Extract the (x, y) coordinate from the center of the cell holding the provided text.  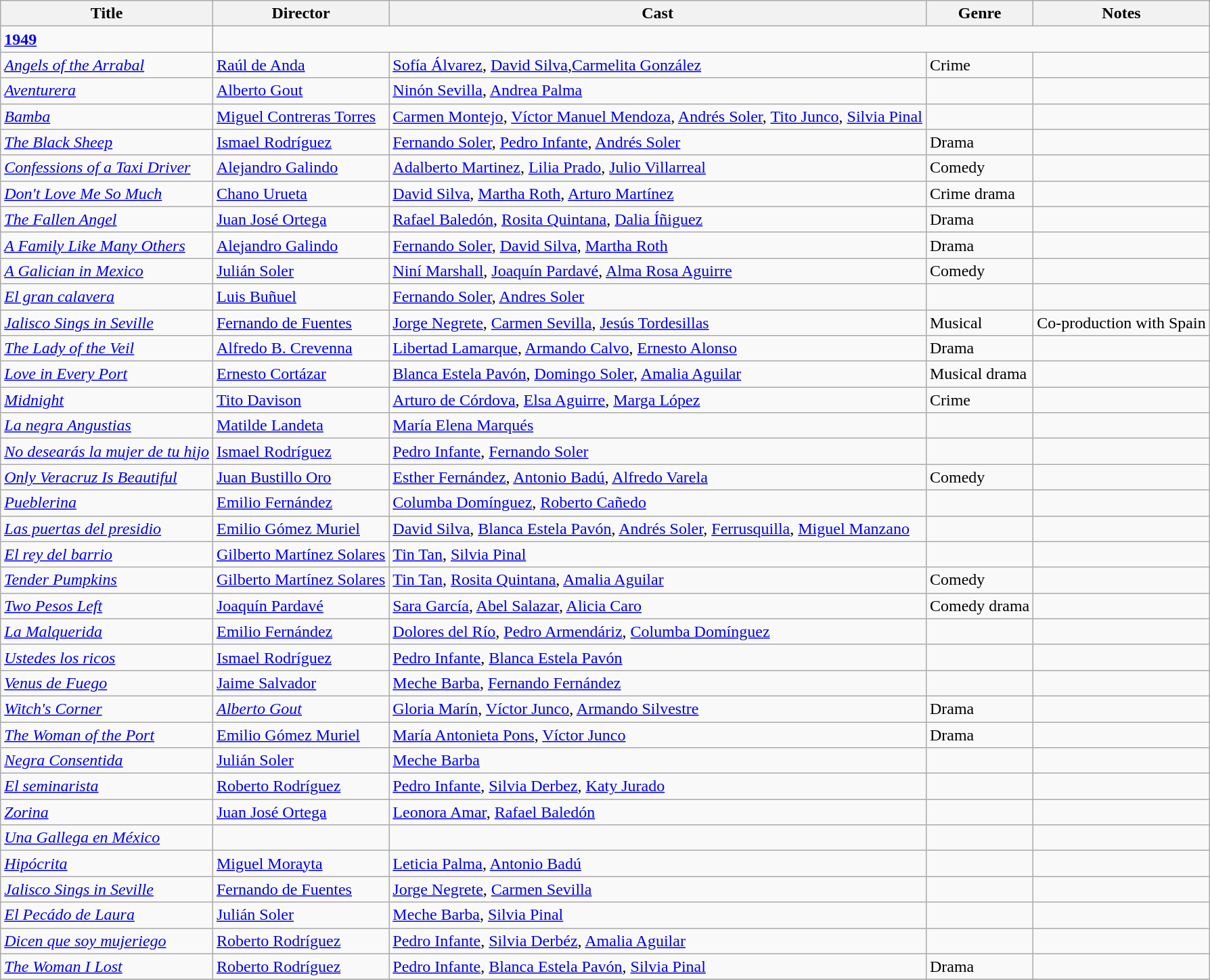
Ninón Sevilla, Andrea Palma (658, 91)
Meche Barba (658, 761)
Pedro Infante, Silvia Derbéz, Amalia Aguilar (658, 941)
Blanca Estela Pavón, Domingo Soler, Amalia Aguilar (658, 374)
Una Gallega en México (107, 838)
Two Pesos Left (107, 606)
Tender Pumpkins (107, 580)
Love in Every Port (107, 374)
Director (300, 14)
The Woman I Lost (107, 966)
Aventurera (107, 91)
Chano Urueta (300, 194)
El seminarista (107, 786)
Notes (1121, 14)
Venus de Fuego (107, 683)
Pedro Infante, Blanca Estela Pavón, Silvia Pinal (658, 966)
Luis Buñuel (300, 296)
Ernesto Cortázar (300, 374)
El rey del barrio (107, 554)
Columba Domínguez, Roberto Cañedo (658, 503)
Only Veracruz Is Beautiful (107, 477)
Pueblerina (107, 503)
The Fallen Angel (107, 219)
Musical (979, 323)
Fernando Soler, David Silva, Martha Roth (658, 245)
Title (107, 14)
María Antonieta Pons, Víctor Junco (658, 734)
Musical drama (979, 374)
Leonora Amar, Rafael Baledón (658, 812)
Crime drama (979, 194)
David Silva, Blanca Estela Pavón, Andrés Soler, Ferrusquilla, Miguel Manzano (658, 529)
Jorge Negrete, Carmen Sevilla (658, 889)
Las puertas del presidio (107, 529)
Witch's Corner (107, 709)
Fernando Soler, Pedro Infante, Andrés Soler (658, 142)
La Malquerida (107, 631)
A Family Like Many Others (107, 245)
Tin Tan, Rosita Quintana, Amalia Aguilar (658, 580)
1949 (107, 39)
Don't Love Me So Much (107, 194)
Pedro Infante, Silvia Derbez, Katy Jurado (658, 786)
Esther Fernández, Antonio Badú, Alfredo Varela (658, 477)
Carmen Montejo, Víctor Manuel Mendoza, Andrés Soler, Tito Junco, Silvia Pinal (658, 116)
Libertad Lamarque, Armando Calvo, Ernesto Alonso (658, 349)
Zorina (107, 812)
The Black Sheep (107, 142)
Comedy drama (979, 606)
Jaime Salvador (300, 683)
Co-production with Spain (1121, 323)
El gran calavera (107, 296)
Pedro Infante, Fernando Soler (658, 451)
Midnight (107, 400)
Raúl de Anda (300, 65)
No desearás la mujer de tu hijo (107, 451)
Niní Marshall, Joaquín Pardavé, Alma Rosa Aguirre (658, 271)
La negra Angustias (107, 426)
Sofía Álvarez, David Silva,Carmelita González (658, 65)
Arturo de Córdova, Elsa Aguirre, Marga López (658, 400)
A Galician in Mexico (107, 271)
Cast (658, 14)
Sara García, Abel Salazar, Alicia Caro (658, 606)
Fernando Soler, Andres Soler (658, 296)
Negra Consentida (107, 761)
Joaquín Pardavé (300, 606)
Pedro Infante, Blanca Estela Pavón (658, 657)
El Pecádo de Laura (107, 915)
David Silva, Martha Roth, Arturo Martínez (658, 194)
Genre (979, 14)
Dicen que soy mujeriego (107, 941)
Matilde Landeta (300, 426)
The Lady of the Veil (107, 349)
Meche Barba, Fernando Fernández (658, 683)
Tin Tan, Silvia Pinal (658, 554)
Bamba (107, 116)
Alfredo B. Crevenna (300, 349)
Rafael Baledón, Rosita Quintana, Dalia Íñiguez (658, 219)
Miguel Morayta (300, 864)
Miguel Contreras Torres (300, 116)
Leticia Palma, Antonio Badú (658, 864)
Angels of the Arrabal (107, 65)
Juan Bustillo Oro (300, 477)
Adalberto Martinez, Lilia Prado, Julio Villarreal (658, 168)
The Woman of the Port (107, 734)
Gloria Marín, Víctor Junco, Armando Silvestre (658, 709)
Ustedes los ricos (107, 657)
Dolores del Río, Pedro Armendáriz, Columba Domínguez (658, 631)
Meche Barba, Silvia Pinal (658, 915)
María Elena Marqués (658, 426)
Confessions of a Taxi Driver (107, 168)
Jorge Negrete, Carmen Sevilla, Jesús Tordesillas (658, 323)
Tito Davison (300, 400)
Hipócrita (107, 864)
